Scan for the cell matching the given text and deliver its [X, Y] coordinate at center. 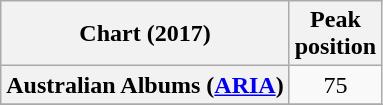
Australian Albums (ARIA) [145, 85]
Peak position [335, 34]
75 [335, 85]
Chart (2017) [145, 34]
